Find where the given text appears and provide that cell's center as (X, Y) coordinate. 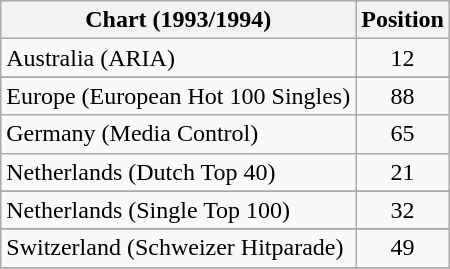
32 (403, 210)
Switzerland (Schweizer Hitparade) (178, 248)
21 (403, 172)
12 (403, 58)
88 (403, 96)
Chart (1993/1994) (178, 20)
Australia (ARIA) (178, 58)
Position (403, 20)
65 (403, 134)
Germany (Media Control) (178, 134)
Netherlands (Dutch Top 40) (178, 172)
49 (403, 248)
Netherlands (Single Top 100) (178, 210)
Europe (European Hot 100 Singles) (178, 96)
